Scan for the cell matching the given text and deliver its (X, Y) coordinate at center. 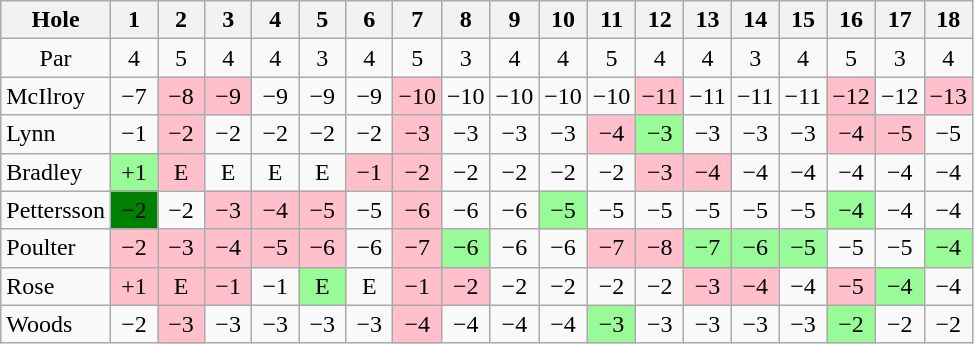
2 (182, 20)
13 (708, 20)
15 (803, 20)
16 (852, 20)
Poulter (56, 248)
McIlroy (56, 96)
Woods (56, 324)
7 (418, 20)
Par (56, 58)
11 (612, 20)
10 (564, 20)
12 (660, 20)
14 (755, 20)
Bradley (56, 172)
1 (134, 20)
8 (466, 20)
6 (370, 20)
9 (514, 20)
Rose (56, 286)
17 (900, 20)
Lynn (56, 134)
Pettersson (56, 210)
18 (948, 20)
−13 (948, 96)
Hole (56, 20)
